Identify which cell holds the provided text, then report its (x, y) central coordinate. 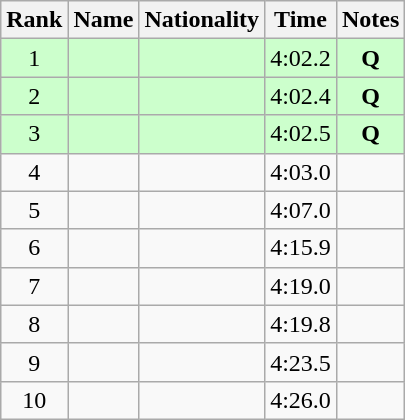
4 (34, 172)
4:26.0 (301, 400)
10 (34, 400)
7 (34, 286)
1 (34, 58)
4:07.0 (301, 210)
9 (34, 362)
4:19.0 (301, 286)
Rank (34, 20)
3 (34, 134)
4:23.5 (301, 362)
4:02.5 (301, 134)
4:19.8 (301, 324)
4:02.4 (301, 96)
4:03.0 (301, 172)
Time (301, 20)
2 (34, 96)
Notes (370, 20)
5 (34, 210)
Nationality (202, 20)
6 (34, 248)
8 (34, 324)
Name (104, 20)
4:15.9 (301, 248)
4:02.2 (301, 58)
